Provide the (x, y) coordinate of the cell's center where the given text is located.  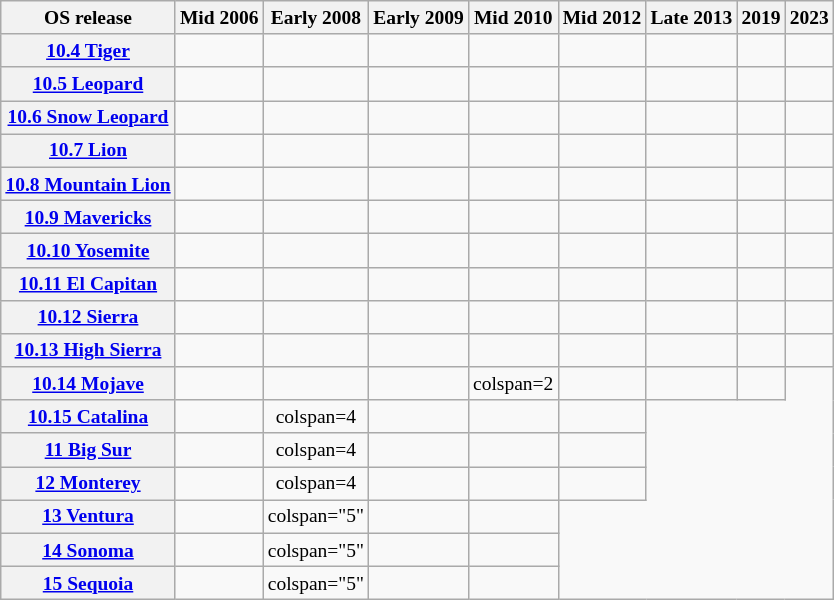
15 Sequoia (88, 584)
Early 2008 (316, 18)
10.11 El Capitan (88, 284)
2023 (809, 18)
10.4 Tiger (88, 50)
10.13 High Sierra (88, 350)
13 Ventura (88, 516)
Late 2013 (692, 18)
Mid 2006 (219, 18)
10.10 Yosemite (88, 250)
10.9 Mavericks (88, 216)
10.15 Catalina (88, 416)
colspan=2 (513, 384)
10.8 Mountain Lion (88, 184)
10.12 Sierra (88, 316)
10.5 Leopard (88, 84)
14 Sonoma (88, 550)
10.14 Mojave (88, 384)
Mid 2010 (513, 18)
10.7 Lion (88, 150)
11 Big Sur (88, 450)
OS release (88, 18)
12 Monterey (88, 484)
2019 (761, 18)
Mid 2012 (602, 18)
10.6 Snow Leopard (88, 118)
Early 2009 (419, 18)
